Extract the [x, y] coordinate from the center of the cell holding the provided text.  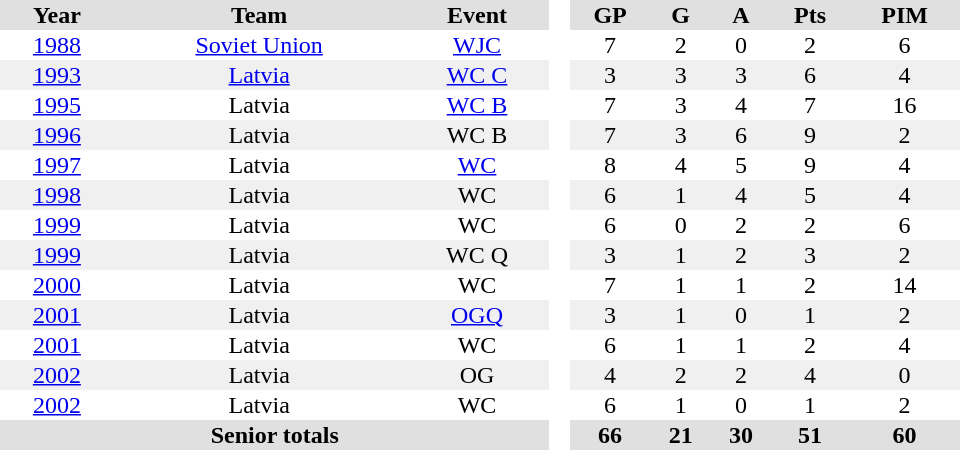
WJC [478, 45]
Team [260, 15]
16 [904, 105]
WC C [478, 75]
1997 [57, 165]
1996 [57, 135]
30 [741, 435]
Soviet Union [260, 45]
21 [681, 435]
51 [810, 435]
1993 [57, 75]
G [681, 15]
Senior totals [275, 435]
WC Q [478, 255]
GP [610, 15]
60 [904, 435]
A [741, 15]
Year [57, 15]
1988 [57, 45]
Pts [810, 15]
1998 [57, 195]
PIM [904, 15]
OG [478, 375]
OGQ [478, 315]
1995 [57, 105]
66 [610, 435]
2000 [57, 285]
Event [478, 15]
8 [610, 165]
14 [904, 285]
